Return (x, y) of the center of cell containing provided text 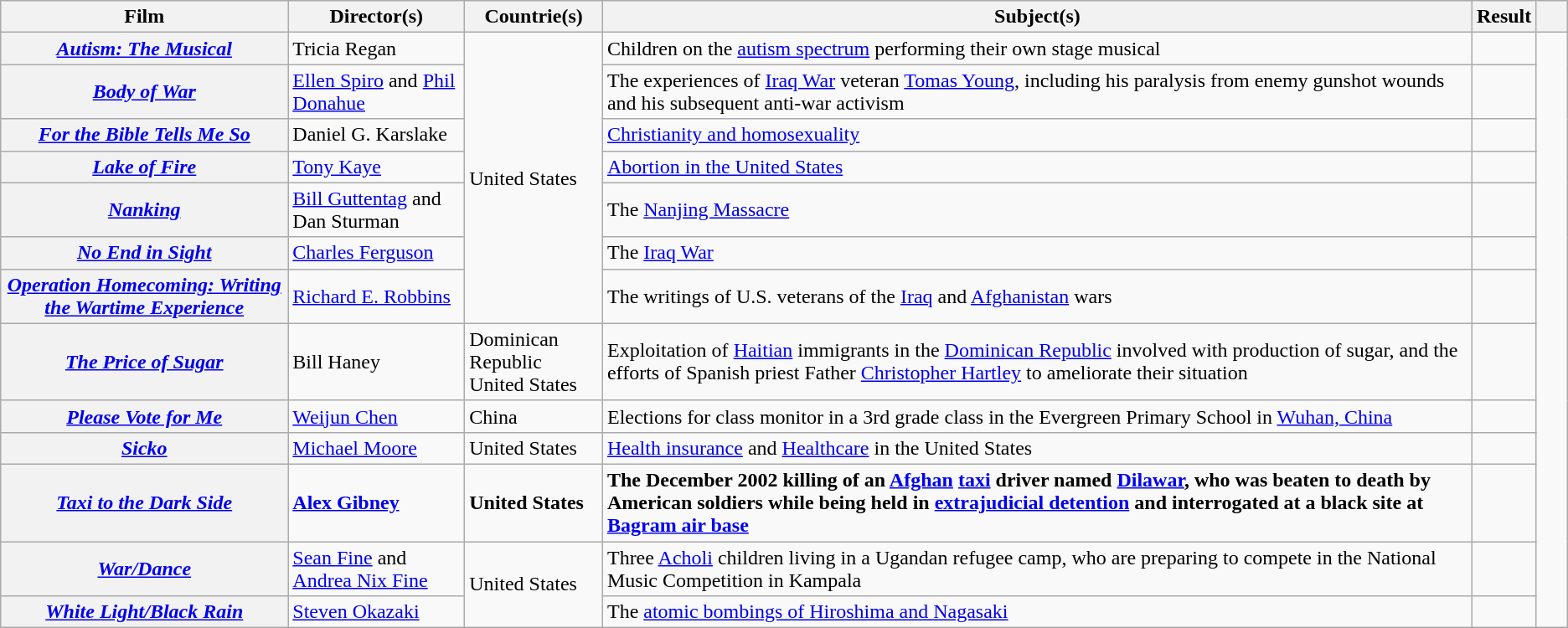
Body of War (144, 92)
Richard E. Robbins (377, 296)
Lake of Fire (144, 167)
The Iraq War (1037, 253)
Elections for class monitor in a 3rd grade class in the Evergreen Primary School in Wuhan, China (1037, 416)
Health insurance and Healthcare in the United States (1037, 448)
The Price of Sugar (144, 362)
Steven Okazaki (377, 612)
Ellen Spiro and Phil Donahue (377, 92)
The experiences of Iraq War veteran Tomas Young, including his paralysis from enemy gunshot wounds and his subsequent anti-war activism (1037, 92)
Weijun Chen (377, 416)
Sean Fine and Andrea Nix Fine (377, 568)
Christianity and homosexuality (1037, 135)
For the Bible Tells Me So (144, 135)
China (534, 416)
Michael Moore (377, 448)
Three Acholi children living in a Ugandan refugee camp, who are preparing to compete in the National Music Competition in Kampala (1037, 568)
Charles Ferguson (377, 253)
Tricia Regan (377, 49)
Taxi to the Dark Side (144, 502)
Autism: The Musical (144, 49)
No End in Sight (144, 253)
The Nanjing Massacre (1037, 209)
Alex Gibney (377, 502)
Daniel G. Karslake (377, 135)
Children on the autism spectrum performing their own stage musical (1037, 49)
Abortion in the United States (1037, 167)
Bill Guttentag and Dan Sturman (377, 209)
The atomic bombings of Hiroshima and Nagasaki (1037, 612)
Operation Homecoming: Writing the Wartime Experience (144, 296)
Film (144, 17)
Dominican RepublicUnited States (534, 362)
Tony Kaye (377, 167)
Sicko (144, 448)
Result (1504, 17)
Bill Haney (377, 362)
The writings of U.S. veterans of the Iraq and Afghanistan wars (1037, 296)
War/Dance (144, 568)
Nanking (144, 209)
Please Vote for Me (144, 416)
White Light/Black Rain (144, 612)
Countrie(s) (534, 17)
Subject(s) (1037, 17)
Director(s) (377, 17)
